Provide the (X, Y) coordinate of the cell's center where the given text is located.  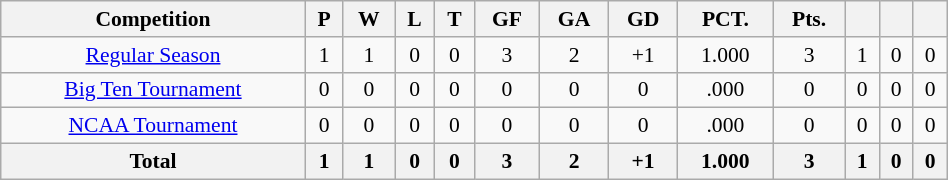
Total (153, 162)
T (455, 19)
Competition (153, 19)
L (415, 19)
Big Ten Tournament (153, 90)
NCAA Tournament (153, 126)
Pts. (809, 19)
Regular Season (153, 55)
W (369, 19)
PCT. (726, 19)
GF (506, 19)
P (324, 19)
GA (574, 19)
GD (644, 19)
